Extract the (X, Y) coordinate from the center of the cell holding the provided text.  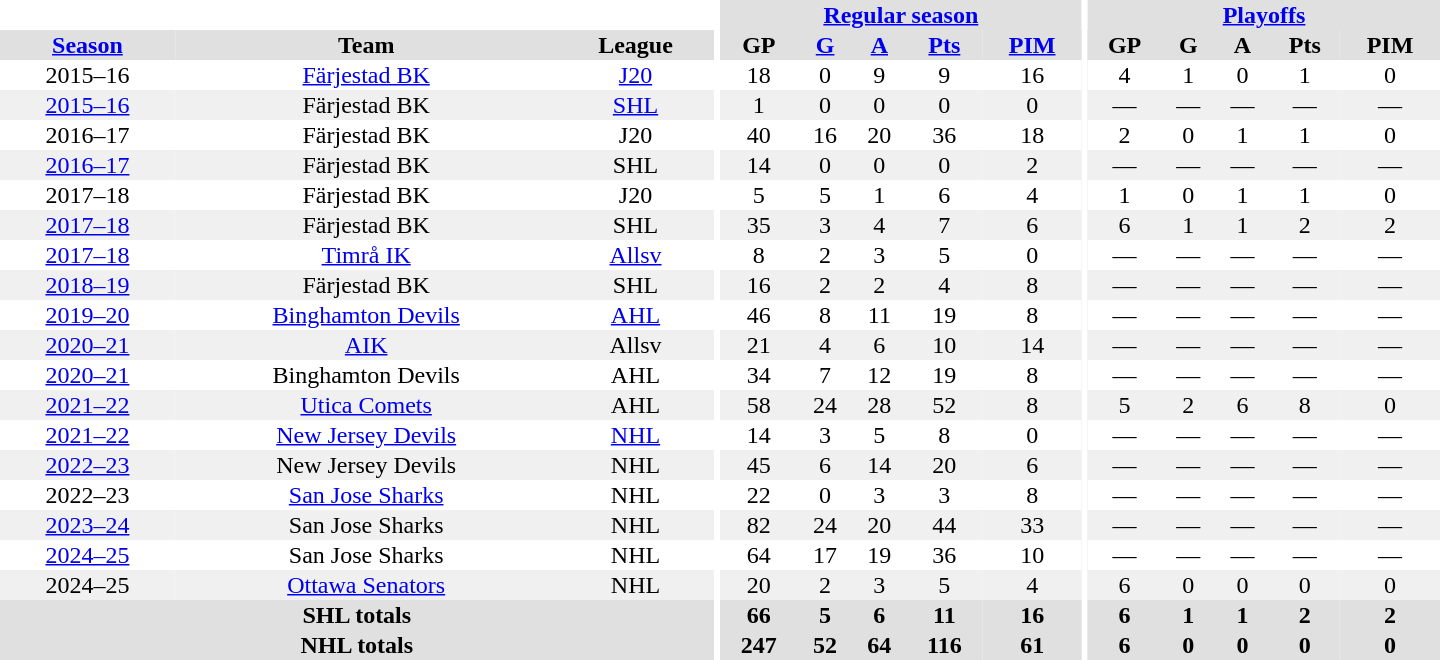
AIK (366, 345)
46 (759, 315)
Regular season (901, 15)
2018–19 (88, 285)
44 (944, 525)
12 (879, 375)
Playoffs (1264, 15)
NHL totals (357, 645)
2023–24 (88, 525)
2019–20 (88, 315)
33 (1032, 525)
40 (759, 135)
45 (759, 465)
SHL totals (357, 615)
Ottawa Senators (366, 585)
22 (759, 495)
League (635, 45)
35 (759, 225)
17 (825, 555)
Timrå IK (366, 255)
Utica Comets (366, 405)
66 (759, 615)
58 (759, 405)
61 (1032, 645)
Season (88, 45)
247 (759, 645)
28 (879, 405)
21 (759, 345)
Team (366, 45)
116 (944, 645)
82 (759, 525)
34 (759, 375)
